Detect which cell encompasses the target text, then output its [X, Y] center coordinate. 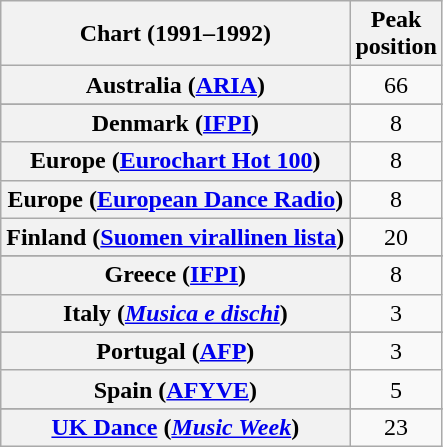
20 [396, 237]
Italy (Musica e dischi) [176, 313]
UK Dance (Music Week) [176, 427]
Greece (IFPI) [176, 275]
Australia (ARIA) [176, 85]
Chart (1991–1992) [176, 34]
Peakposition [396, 34]
23 [396, 427]
Europe (Eurochart Hot 100) [176, 161]
Europe (European Dance Radio) [176, 199]
5 [396, 389]
66 [396, 85]
Spain (AFYVE) [176, 389]
Finland (Suomen virallinen lista) [176, 237]
Portugal (AFP) [176, 351]
Denmark (IFPI) [176, 123]
